Locate the cell with the specified text and output its [X, Y] center coordinate. 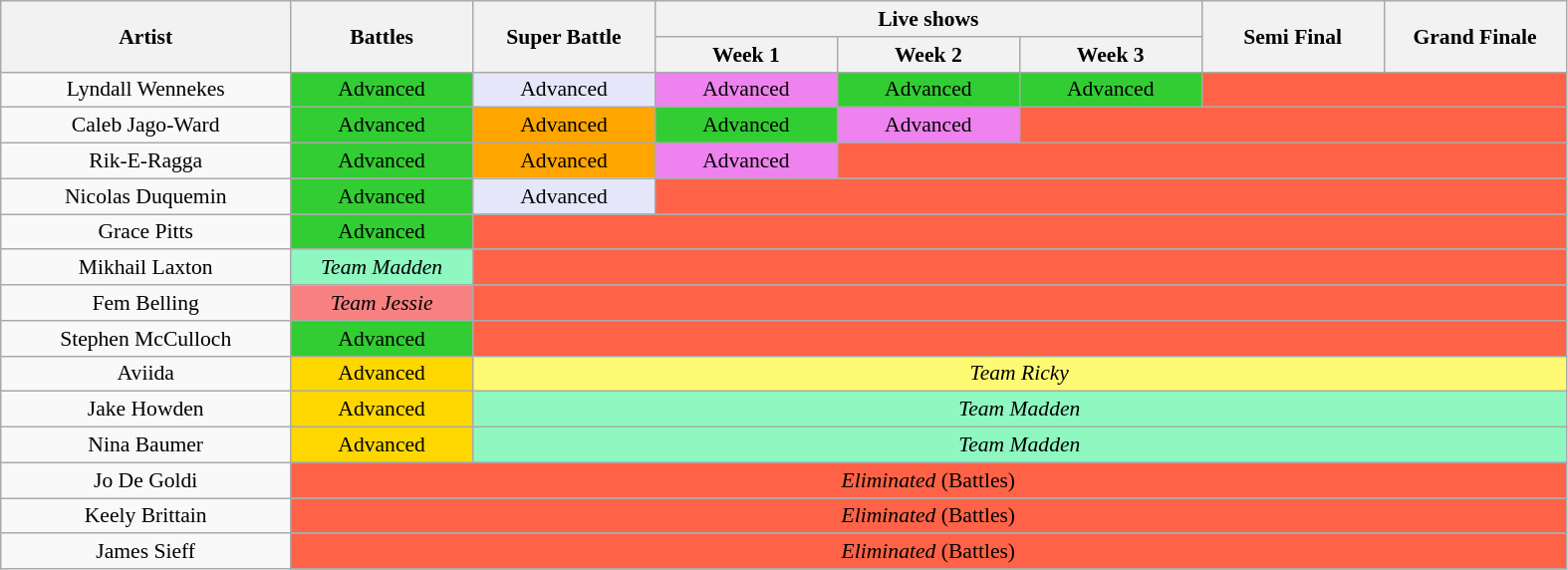
Mikhail Laxton [145, 268]
Nina Baumer [145, 445]
Fem Belling [145, 303]
Caleb Jago-Ward [145, 126]
Live shows [928, 19]
James Sieff [145, 552]
Lyndall Wennekes [145, 90]
Semi Final [1293, 36]
Grand Finale [1474, 36]
Super Battle [564, 36]
Rik-E-Ragga [145, 161]
Jake Howden [145, 410]
Team Ricky [1020, 374]
Week 2 [928, 55]
Aviida [145, 374]
Stephen McCulloch [145, 339]
Jo De Goldi [145, 480]
Artist [145, 36]
Grace Pitts [145, 232]
Team Jessie [383, 303]
Week 3 [1110, 55]
Keely Brittain [145, 516]
Nicolas Duquemin [145, 196]
Week 1 [745, 55]
Battles [383, 36]
